Locate the cell with the specified text and output its [x, y] center coordinate. 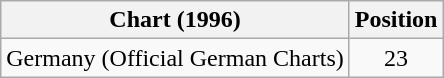
23 [396, 58]
Germany (Official German Charts) [175, 58]
Position [396, 20]
Chart (1996) [175, 20]
